Scan for the cell matching the given text and deliver its [X, Y] coordinate at center. 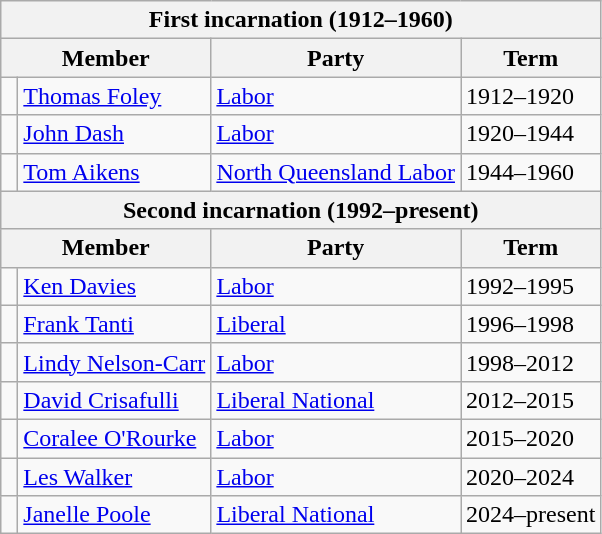
1912–1920 [530, 96]
1944–1960 [530, 172]
Second incarnation (1992–present) [301, 210]
David Crisafulli [114, 400]
2015–2020 [530, 438]
First incarnation (1912–1960) [301, 20]
Frank Tanti [114, 324]
1992–1995 [530, 286]
Thomas Foley [114, 96]
2020–2024 [530, 477]
2012–2015 [530, 400]
Ken Davies [114, 286]
1998–2012 [530, 362]
Lindy Nelson-Carr [114, 362]
North Queensland Labor [336, 172]
2024–present [530, 515]
Janelle Poole [114, 515]
John Dash [114, 134]
Liberal [336, 324]
1996–1998 [530, 324]
Coralee O'Rourke [114, 438]
1920–1944 [530, 134]
Tom Aikens [114, 172]
Les Walker [114, 477]
